Identify which cell holds the provided text, then report its [x, y] central coordinate. 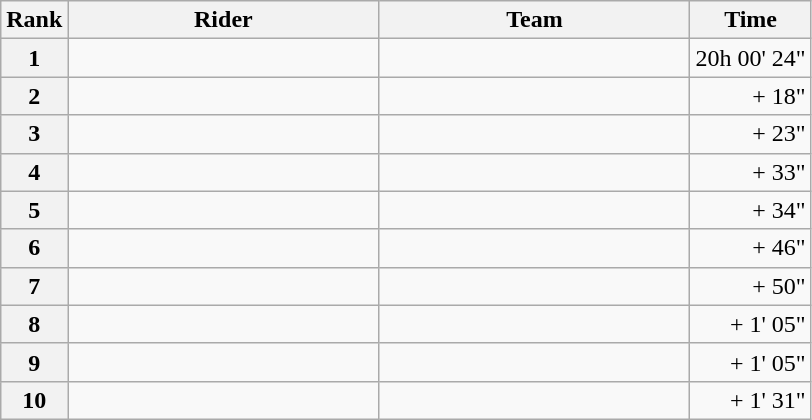
5 [34, 210]
Team [534, 20]
Rider [224, 20]
6 [34, 248]
1 [34, 58]
7 [34, 286]
+ 1' 31" [750, 400]
+ 18" [750, 96]
20h 00' 24" [750, 58]
Time [750, 20]
2 [34, 96]
4 [34, 172]
+ 34" [750, 210]
10 [34, 400]
3 [34, 134]
+ 33" [750, 172]
9 [34, 362]
+ 50" [750, 286]
8 [34, 324]
+ 46" [750, 248]
Rank [34, 20]
+ 23" [750, 134]
